Search for the cell housing the specified text and yield its [x, y] center coordinate. 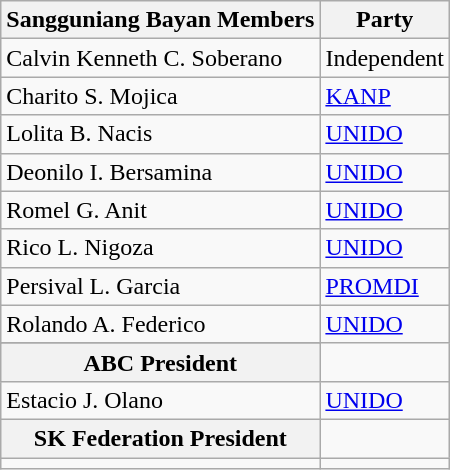
PROMDI [385, 286]
Romel G. Anit [160, 210]
Estacio J. Olano [160, 400]
Rico L. Nigoza [160, 248]
Persival L. Garcia [160, 286]
Lolita B. Nacis [160, 134]
Deonilo I. Bersamina [160, 172]
Sangguniang Bayan Members [160, 20]
Independent [385, 58]
Calvin Kenneth C. Soberano [160, 58]
KANP [385, 96]
ABC President [160, 362]
Rolando A. Federico [160, 324]
SK Federation President [160, 438]
Party [385, 20]
Charito S. Mojica [160, 96]
